Extract the [X, Y] coordinate from the center of the cell holding the provided text.  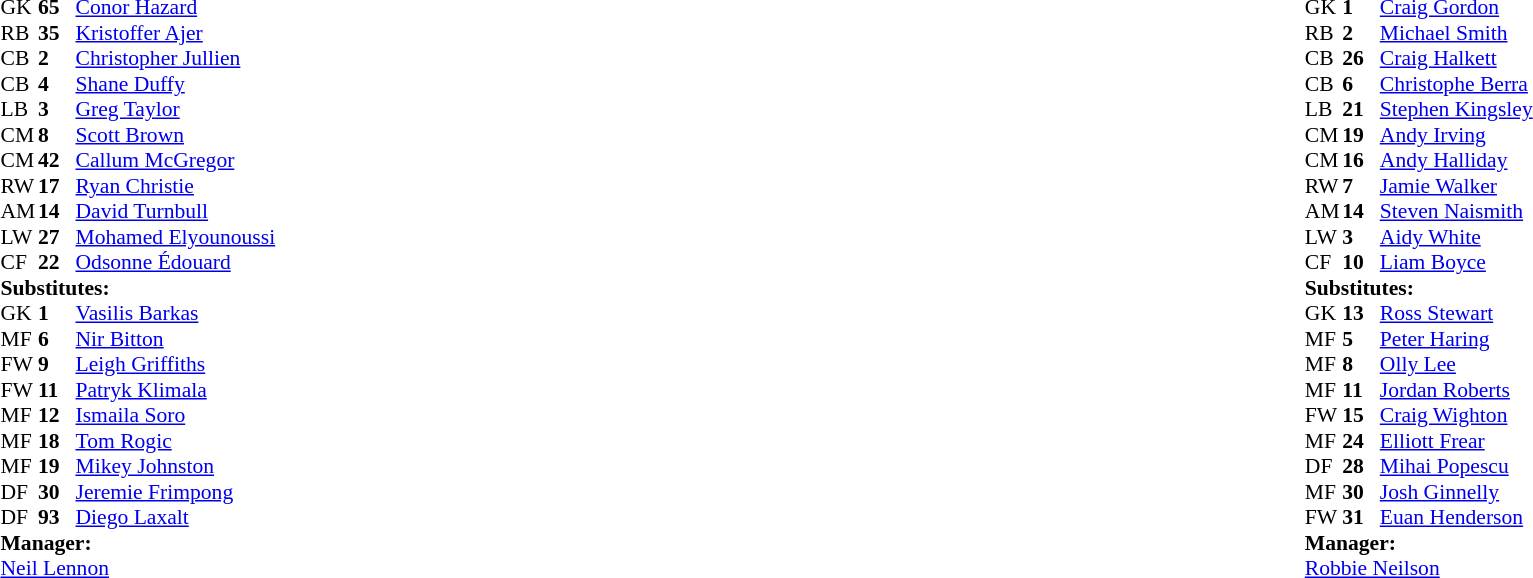
9 [57, 365]
28 [1361, 467]
Josh Ginnelly [1456, 492]
Mikey Johnston [176, 467]
12 [57, 415]
Stephen Kingsley [1456, 109]
Michael Smith [1456, 33]
Leigh Griffiths [176, 365]
Shane Duffy [176, 84]
Odsonne Édouard [176, 263]
Andy Irving [1456, 135]
Jeremie Frimpong [176, 492]
Olly Lee [1456, 365]
Vasilis Barkas [176, 313]
Craig Halkett [1456, 59]
Tom Rogic [176, 441]
18 [57, 441]
16 [1361, 161]
Patryk Klimala [176, 390]
Christophe Berra [1456, 84]
4 [57, 84]
35 [57, 33]
31 [1361, 517]
Euan Henderson [1456, 517]
Greg Taylor [176, 109]
Mihai Popescu [1456, 467]
Aidy White [1456, 237]
22 [57, 263]
Craig Wighton [1456, 415]
27 [57, 237]
17 [57, 186]
Elliott Frear [1456, 441]
Ross Stewart [1456, 313]
93 [57, 517]
Scott Brown [176, 135]
42 [57, 161]
Kristoffer Ajer [176, 33]
24 [1361, 441]
Jamie Walker [1456, 186]
Mohamed Elyounoussi [176, 237]
Diego Laxalt [176, 517]
Steven Naismith [1456, 211]
13 [1361, 313]
7 [1361, 186]
10 [1361, 263]
Ryan Christie [176, 186]
Ismaila Soro [176, 415]
Nir Bitton [176, 339]
Liam Boyce [1456, 263]
Christopher Jullien [176, 59]
15 [1361, 415]
26 [1361, 59]
Peter Haring [1456, 339]
Callum McGregor [176, 161]
5 [1361, 339]
21 [1361, 109]
Jordan Roberts [1456, 390]
1 [57, 313]
Andy Halliday [1456, 161]
David Turnbull [176, 211]
